Detect which cell encompasses the target text, then output its (X, Y) center coordinate. 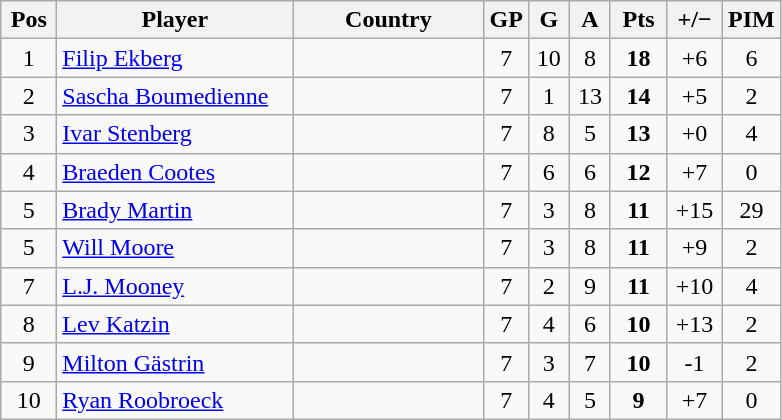
+9 (695, 248)
+0 (695, 134)
Will Moore (175, 248)
Lev Katzin (175, 324)
Sascha Boumedienne (175, 96)
18 (638, 58)
Country (388, 20)
Braeden Cootes (175, 172)
Player (175, 20)
+15 (695, 210)
+13 (695, 324)
+10 (695, 286)
+6 (695, 58)
29 (752, 210)
Ivar Stenberg (175, 134)
A (590, 20)
Pts (638, 20)
+/− (695, 20)
14 (638, 96)
Milton Gästrin (175, 362)
Brady Martin (175, 210)
L.J. Mooney (175, 286)
Ryan Roobroeck (175, 400)
Filip Ekberg (175, 58)
Pos (29, 20)
PIM (752, 20)
+5 (695, 96)
-1 (695, 362)
12 (638, 172)
GP (506, 20)
G (548, 20)
